Identify which cell holds the provided text, then report its (x, y) central coordinate. 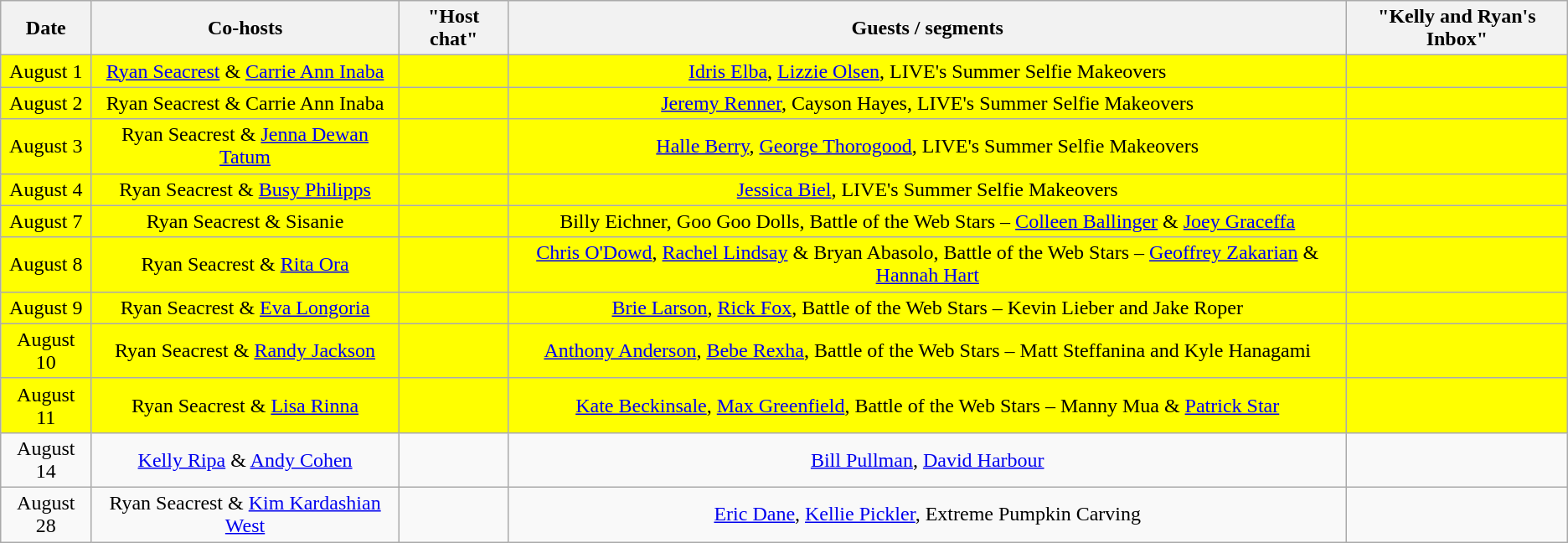
August 7 (46, 221)
"Host chat" (454, 28)
Co-hosts (245, 28)
Jeremy Renner, Cayson Hayes, LIVE's Summer Selfie Makeovers (927, 103)
Ryan Seacrest & Randy Jackson (245, 350)
Ryan Seacrest & Eva Longoria (245, 308)
Ryan Seacrest & Lisa Rinna (245, 406)
Ryan Seacrest & Rita Ora (245, 265)
August 10 (46, 350)
August 8 (46, 265)
Jessica Biel, LIVE's Summer Selfie Makeovers (927, 189)
"Kelly and Ryan's Inbox" (1457, 28)
August 1 (46, 71)
August 4 (46, 189)
August 11 (46, 406)
Eric Dane, Kellie Pickler, Extreme Pumpkin Carving (927, 515)
Ryan Seacrest & Busy Philipps (245, 189)
Kelly Ripa & Andy Cohen (245, 459)
Ryan Seacrest & Sisanie (245, 221)
Date (46, 28)
August 3 (46, 146)
Halle Berry, George Thorogood, LIVE's Summer Selfie Makeovers (927, 146)
Billy Eichner, Goo Goo Dolls, Battle of the Web Stars – Colleen Ballinger & Joey Graceffa (927, 221)
Kate Beckinsale, Max Greenfield, Battle of the Web Stars – Manny Mua & Patrick Star (927, 406)
Bill Pullman, David Harbour (927, 459)
August 2 (46, 103)
Guests / segments (927, 28)
August 28 (46, 515)
Anthony Anderson, Bebe Rexha, Battle of the Web Stars – Matt Steffanina and Kyle Hanagami (927, 350)
Ryan Seacrest & Kim Kardashian West (245, 515)
Idris Elba, Lizzie Olsen, LIVE's Summer Selfie Makeovers (927, 71)
Chris O'Dowd, Rachel Lindsay & Bryan Abasolo, Battle of the Web Stars – Geoffrey Zakarian & Hannah Hart (927, 265)
August 9 (46, 308)
Brie Larson, Rick Fox, Battle of the Web Stars – Kevin Lieber and Jake Roper (927, 308)
Ryan Seacrest & Jenna Dewan Tatum (245, 146)
August 14 (46, 459)
